From the cell containing the given text, extract its center point as [X, Y] coordinate. 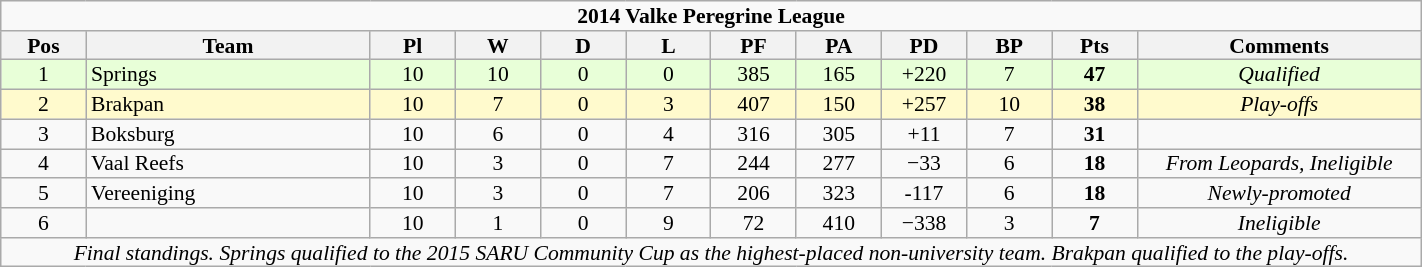
31 [1094, 134]
277 [838, 164]
D [584, 46]
Pts [1094, 46]
Play-offs [1279, 105]
244 [754, 164]
407 [754, 105]
−338 [924, 223]
Springs [228, 75]
−33 [924, 164]
206 [754, 193]
Pl [412, 46]
Newly-promoted [1279, 193]
316 [754, 134]
47 [1094, 75]
Vaal Reefs [228, 164]
Boksburg [228, 134]
38 [1094, 105]
Comments [1279, 46]
323 [838, 193]
From Leopards, Ineligible [1279, 164]
PD [924, 46]
PA [838, 46]
305 [838, 134]
Vereeniging [228, 193]
W [498, 46]
Pos [44, 46]
+257 [924, 105]
2014 Valke Peregrine League [711, 16]
+11 [924, 134]
Brakpan [228, 105]
Team [228, 46]
Qualified [1279, 75]
+220 [924, 75]
165 [838, 75]
2 [44, 105]
BP [1010, 46]
-117 [924, 193]
72 [754, 223]
150 [838, 105]
410 [838, 223]
9 [668, 223]
385 [754, 75]
PF [754, 46]
5 [44, 193]
Ineligible [1279, 223]
L [668, 46]
